Extract the (X, Y) coordinate from the center of the cell holding the provided text.  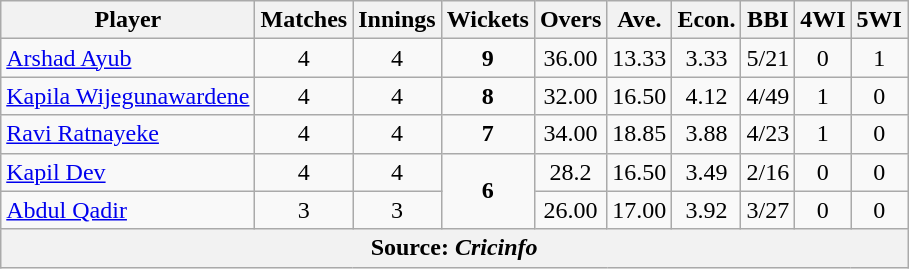
4WI (823, 20)
13.33 (640, 58)
17.00 (640, 210)
9 (488, 58)
4.12 (706, 96)
Ave. (640, 20)
18.85 (640, 134)
5WI (879, 20)
Ravi Ratnayeke (128, 134)
Abdul Qadir (128, 210)
36.00 (570, 58)
34.00 (570, 134)
3.33 (706, 58)
28.2 (570, 172)
Player (128, 20)
Matches (304, 20)
3.88 (706, 134)
BBI (768, 20)
Wickets (488, 20)
26.00 (570, 210)
32.00 (570, 96)
6 (488, 191)
Kapil Dev (128, 172)
Source: Cricinfo (454, 248)
4/23 (768, 134)
Econ. (706, 20)
Overs (570, 20)
Arshad Ayub (128, 58)
5/21 (768, 58)
2/16 (768, 172)
3/27 (768, 210)
3.92 (706, 210)
7 (488, 134)
Innings (397, 20)
Kapila Wijegunawardene (128, 96)
3.49 (706, 172)
8 (488, 96)
4/49 (768, 96)
